Return the (x, y) coordinate for the center point of the cell that contains the specified text.  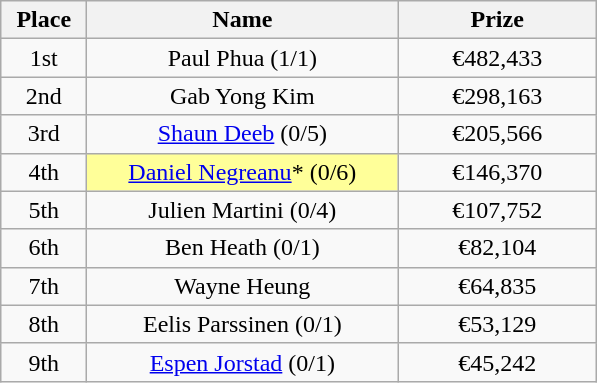
€482,433 (498, 58)
4th (44, 172)
Ben Heath (0/1) (242, 248)
Espen Jorstad (0/1) (242, 362)
Daniel Negreanu* (0/6) (242, 172)
€107,752 (498, 210)
8th (44, 324)
Paul Phua (1/1) (242, 58)
2nd (44, 96)
Place (44, 20)
€64,835 (498, 286)
Prize (498, 20)
3rd (44, 134)
€53,129 (498, 324)
€82,104 (498, 248)
€146,370 (498, 172)
6th (44, 248)
Wayne Heung (242, 286)
7th (44, 286)
€205,566 (498, 134)
Eelis Parssinen (0/1) (242, 324)
€45,242 (498, 362)
Gab Yong Kim (242, 96)
Shaun Deeb (0/5) (242, 134)
5th (44, 210)
1st (44, 58)
Julien Martini (0/4) (242, 210)
Name (242, 20)
9th (44, 362)
€298,163 (498, 96)
